Capture the cell that displays the provided text and extract its (x, y) central coordinate. 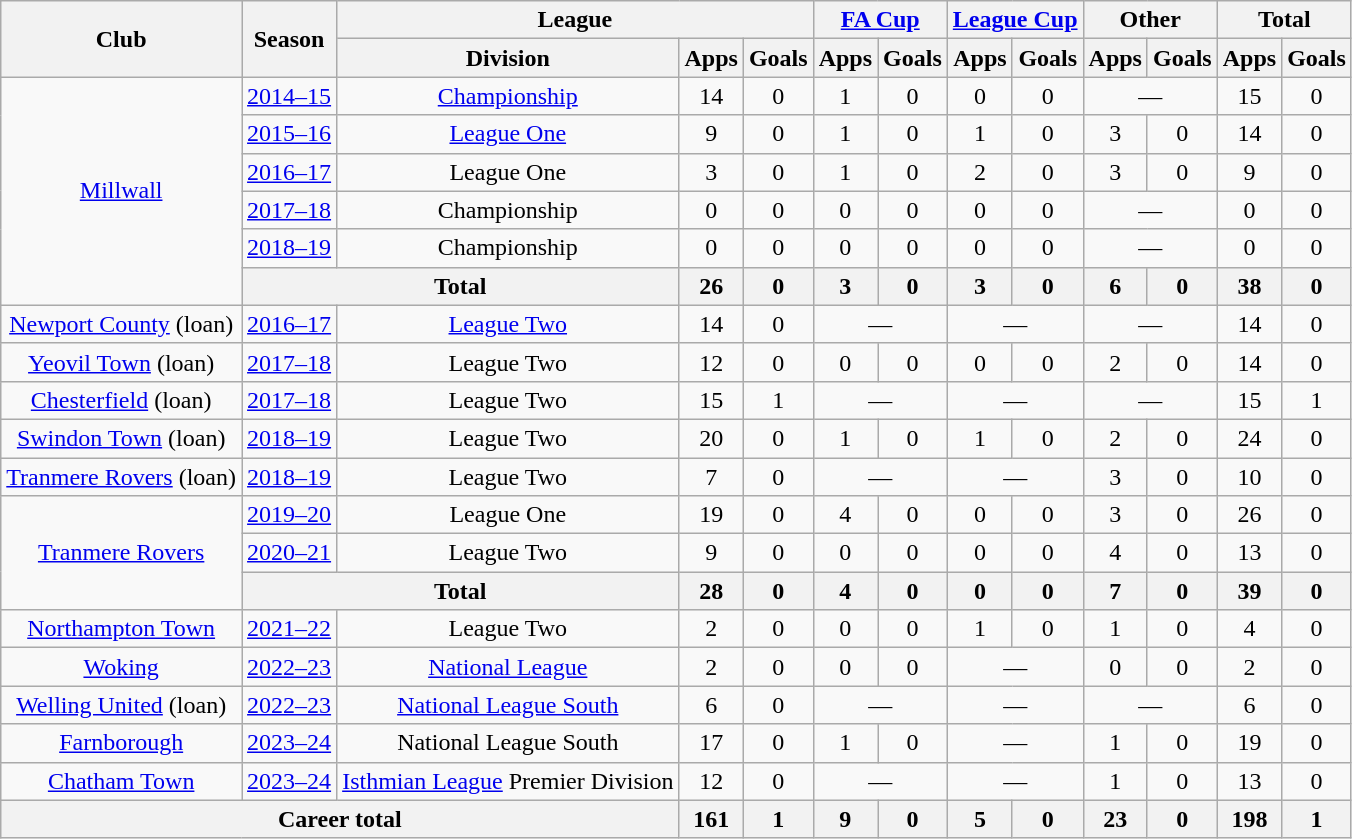
39 (1249, 591)
Woking (122, 667)
Newport County (loan) (122, 324)
Career total (340, 819)
2020–21 (290, 553)
League Cup (1015, 20)
17 (711, 743)
Millwall (122, 191)
10 (1249, 477)
38 (1249, 286)
Tranmere Rovers (122, 553)
28 (711, 591)
Tranmere Rovers (loan) (122, 477)
Season (290, 39)
Club (122, 39)
Welling United (loan) (122, 705)
2014–15 (290, 96)
161 (711, 819)
198 (1249, 819)
2015–16 (290, 134)
Swindon Town (loan) (122, 438)
24 (1249, 438)
Division (508, 58)
League (576, 20)
Chatham Town (122, 781)
Yeovil Town (loan) (122, 362)
FA Cup (880, 20)
2021–22 (290, 629)
5 (980, 819)
Chesterfield (loan) (122, 400)
2019–20 (290, 515)
20 (711, 438)
Farnborough (122, 743)
Other (1150, 20)
23 (1115, 819)
Isthmian League Premier Division (508, 781)
Northampton Town (122, 629)
National League (508, 667)
